Locate the cell with the specified text and output its [X, Y] center coordinate. 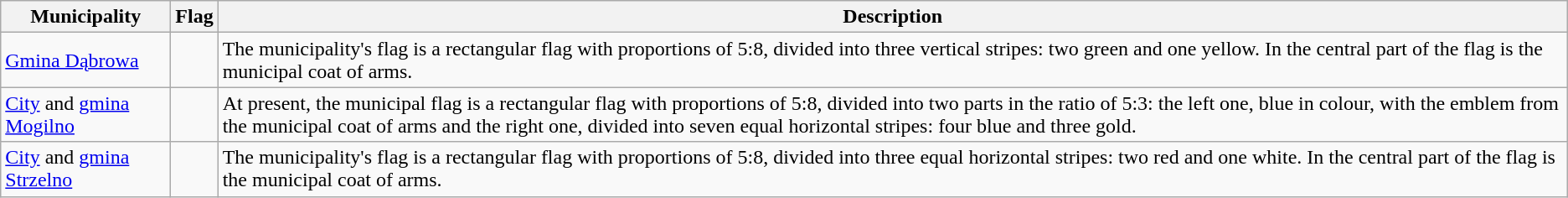
Description [893, 17]
City and gmina Mogilno [85, 114]
Gmina Dąbrowa [85, 60]
Municipality [85, 17]
Flag [194, 17]
City and gmina Strzelno [85, 169]
